Output the (x, y) coordinate of the center of the cell containing the given text.  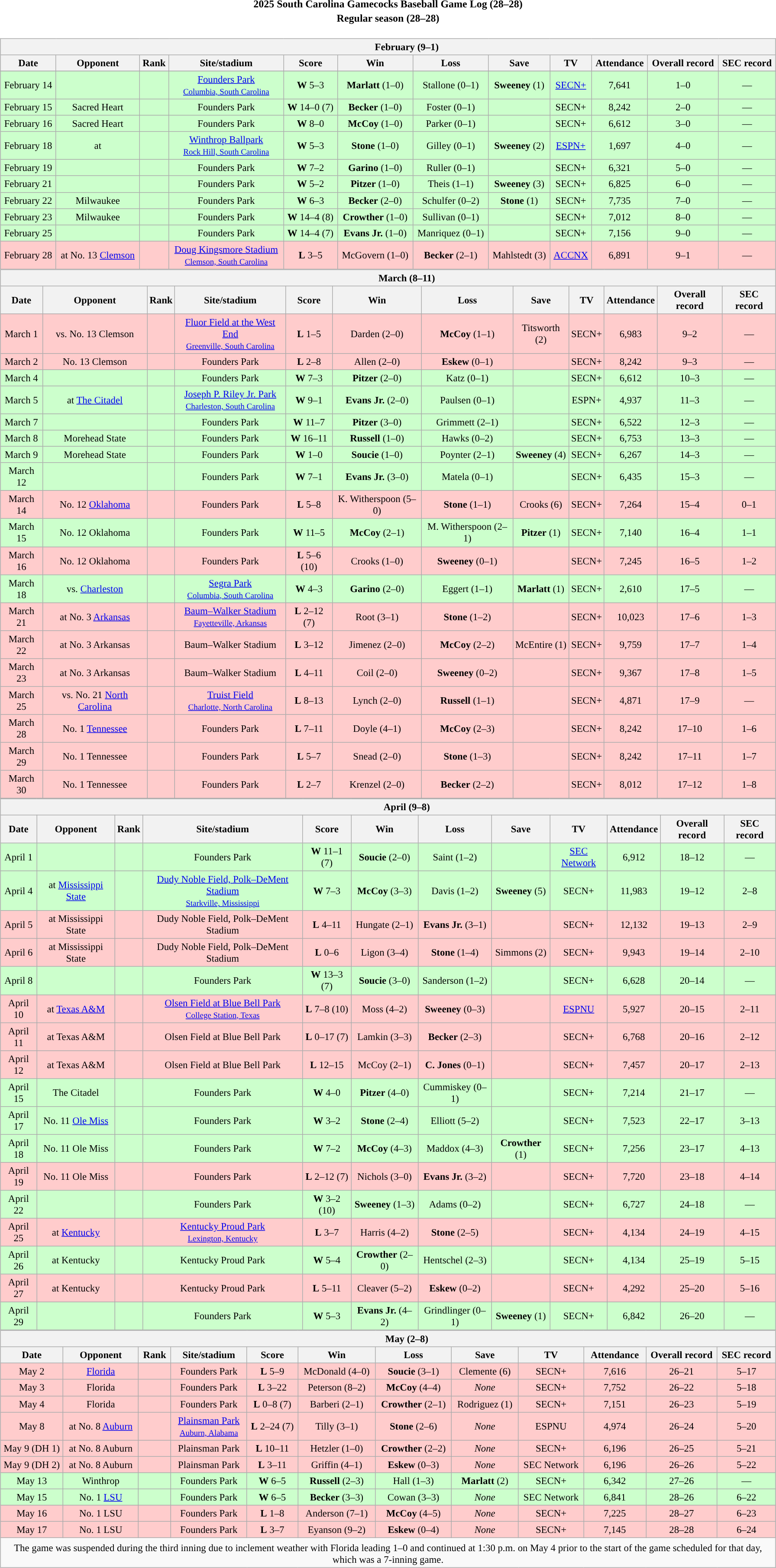
5–18 (747, 1388)
February 18 (29, 145)
Doyle (4–1) (377, 729)
17–12 (689, 784)
Katz (0–1) (467, 378)
Parker (0–1) (451, 124)
10–3 (689, 378)
10,023 (630, 616)
Elliott (5–2) (455, 1120)
March 8 (22, 438)
Snead (2–0) (377, 757)
W 11–7 (309, 422)
17–8 (689, 673)
McDonald (4–0) (337, 1372)
3–13 (750, 1120)
L 3–22 (272, 1388)
1–3 (749, 616)
Stone (1–4) (455, 953)
W 11–1 (7) (327, 857)
Ligon (3–4) (385, 953)
Sweeney (1–3) (385, 1204)
April (9–8) (388, 807)
Becker (2–2) (467, 784)
Stone (2–4) (385, 1120)
6,842 (634, 1317)
February 23 (29, 217)
9,943 (634, 953)
W 3–2 (327, 1120)
2–8 (750, 891)
Sweeney (0–2) (467, 673)
Sanderson (1–2) (455, 981)
4,937 (630, 400)
McCoy (4–3) (385, 1149)
March 30 (22, 784)
Evans Jr. (4–2) (385, 1317)
Stone (1–2) (467, 616)
March 14 (22, 505)
Pitzer (3–0) (377, 422)
Foster (0–1) (451, 107)
7,151 (615, 1404)
27–26 (682, 1481)
13–3 (689, 438)
Darden (2–0) (377, 334)
April 29 (19, 1317)
L 10–11 (272, 1448)
2–11 (750, 1008)
Eskew (0–1) (467, 362)
Evans Jr. (1–0) (375, 233)
Truist FieldCharlotte, North Carolina (230, 700)
April 11 (19, 1037)
March 2 (22, 362)
14–3 (689, 455)
W 14–0 (7) (310, 107)
Crowther (1) (521, 1149)
Soucie (2–0) (385, 857)
Segra ParkColumbia, South Carolina (230, 589)
6,435 (630, 477)
19–14 (692, 953)
April 22 (19, 1204)
L 5–8 (309, 505)
Schulfer (0–2) (451, 200)
Maddox (4–3) (455, 1149)
Eyanson (9–2) (337, 1529)
2–13 (750, 1065)
Barberi (2–1) (337, 1404)
at The Citadel (95, 400)
Sweeney (3) (519, 184)
9,759 (630, 645)
9–3 (689, 362)
6,342 (615, 1481)
May 17 (32, 1529)
7,641 (619, 85)
5–21 (747, 1448)
W 5–2 (310, 184)
1,697 (619, 145)
Clemente (6) (485, 1372)
Soucie (3–1) (414, 1372)
Grindlinger (0–1) (455, 1317)
May (2–8) (388, 1339)
Garino (2–0) (377, 589)
McCoy (4–5) (414, 1513)
Hall (1–3) (414, 1481)
Matela (0–1) (467, 477)
Eskew (0–4) (414, 1529)
L 1–8 (272, 1513)
Pitzer (1–0) (375, 184)
Hungate (2–1) (385, 924)
Becker (2–1) (451, 255)
2,610 (630, 589)
17–10 (689, 729)
Simmons (2) (521, 953)
Coil (2–0) (377, 673)
Hentschel (2–3) (455, 1260)
17–6 (689, 616)
Sweeney (0–3) (455, 1008)
May 9 (DH 2) (32, 1465)
7–0 (683, 200)
Rodriguez (1) (485, 1404)
1–5 (749, 673)
7,145 (615, 1529)
L 0–6 (327, 953)
7,752 (615, 1388)
Soucie (1–0) (377, 455)
Founders ParkColumbia, South Carolina (226, 85)
2–10 (750, 953)
W 11–5 (309, 532)
April 19 (19, 1176)
7,523 (634, 1120)
April 27 (19, 1288)
1–0 (683, 85)
L 2–24 (7) (272, 1426)
April 25 (19, 1233)
L 2–8 (309, 362)
Olsen Field at Blue Bell ParkCollege Station, Texas (223, 1008)
11–3 (689, 400)
Marlatt (2) (485, 1481)
McEntire (1) (540, 645)
28–27 (682, 1513)
Marlatt (1–0) (375, 85)
Joseph P. Riley Jr. ParkCharleston, South Carolina (230, 400)
1–6 (749, 729)
22–17 (692, 1120)
Russell (1–0) (377, 438)
Evans Jr. (3–0) (377, 477)
0–1 (749, 505)
7,256 (634, 1149)
Hetzler (1–0) (337, 1448)
February 28 (29, 255)
L 3–12 (309, 645)
March (8–11) (388, 278)
4–13 (750, 1149)
L 7–11 (309, 729)
L 3–5 (310, 255)
L 5–7 (309, 757)
20–17 (692, 1065)
4,871 (630, 700)
Russell (1–1) (467, 700)
February 14 (29, 85)
March 15 (22, 532)
April 4 (19, 891)
L 7–8 (10) (327, 1008)
March 21 (22, 616)
The Citadel (76, 1092)
Crowther (1–0) (375, 217)
W 14–4 (8) (310, 217)
Stone (1–0) (375, 145)
17–11 (689, 757)
April 12 (19, 1065)
18–12 (692, 857)
25–19 (692, 1260)
6,825 (619, 184)
McCoy (1–0) (375, 124)
March 22 (22, 645)
Doug Kingsmore StadiumClemson, South Carolina (226, 255)
Allen (2–0) (377, 362)
W 3–2 (10) (327, 1204)
Sweeney (0–1) (467, 561)
6,267 (630, 455)
6,891 (619, 255)
6,753 (630, 438)
Crooks (1–0) (377, 561)
March 9 (22, 455)
Stallone (0–1) (451, 85)
Root (3–1) (377, 616)
April 5 (19, 924)
7,457 (634, 1065)
6–23 (747, 1513)
Russell (2–3) (337, 1481)
February 21 (29, 184)
McCoy (2–2) (467, 645)
7,264 (630, 505)
1–2 (749, 561)
Stone (1–1) (467, 505)
Becker (2–0) (375, 200)
April 8 (19, 981)
April 6 (19, 953)
Becker (3–3) (337, 1497)
L 8–13 (309, 700)
Stone (1–3) (467, 757)
26–22 (682, 1388)
W 8–0 (310, 124)
7,245 (630, 561)
Eskew (0–2) (455, 1288)
McCoy (2–3) (467, 729)
Pitzer (1) (540, 532)
Paulsen (0–1) (467, 400)
21–17 (692, 1092)
5–22 (747, 1465)
Harris (4–2) (385, 1233)
Fluor Field at the West EndGreenville, South Carolina (230, 334)
17–7 (689, 645)
20–15 (692, 1008)
7,735 (619, 200)
2–0 (683, 107)
Dudy Noble Field, Polk–DeMent StadiumStarkville, Mississippi (223, 891)
7,720 (634, 1176)
at No. 13 Clemson (98, 255)
26–25 (682, 1448)
Peterson (8–2) (337, 1388)
February (9–1) (388, 47)
Cowan (3–3) (414, 1497)
L 0–17 (7) (327, 1037)
Mahlstedt (3) (519, 255)
Crowther (2–2) (414, 1448)
W 7–1 (309, 477)
Manriquez (0–1) (451, 233)
May 16 (32, 1513)
W 4–0 (327, 1092)
9–2 (689, 334)
26–21 (682, 1372)
1–7 (749, 757)
Lynch (2–0) (377, 700)
6,321 (619, 168)
March 29 (22, 757)
L 2–7 (309, 784)
L 5–9 (272, 1372)
26–24 (682, 1426)
5–19 (747, 1404)
6–22 (747, 1497)
6,727 (634, 1204)
April 17 (19, 1120)
McCoy (4–4) (414, 1388)
W 5–4 (327, 1260)
Crowther (2–0) (385, 1260)
6,628 (634, 981)
26–20 (692, 1317)
Pitzer (4–0) (385, 1092)
5–16 (750, 1288)
May 13 (32, 1481)
Plainsman ParkAuburn, Alabama (209, 1426)
19–13 (692, 924)
February 19 (29, 168)
W 4–3 (309, 589)
7,616 (615, 1372)
Winthrop (101, 1481)
26–23 (682, 1404)
W 6–3 (310, 200)
2–12 (750, 1037)
6–24 (747, 1529)
5–17 (747, 1372)
4–14 (750, 1176)
vs. No. 21 North Carolina (95, 700)
March 18 (22, 589)
April 10 (19, 1008)
March 4 (22, 378)
Davis (1–2) (455, 891)
4–0 (683, 145)
Kentucky Proud ParkLexington, Kentucky (223, 1233)
Evans Jr. (3–2) (455, 1176)
Stone (2–6) (414, 1426)
McCoy (1–1) (467, 334)
April 15 (19, 1092)
1–1 (749, 532)
6,912 (634, 857)
Winthrop BallparkRock Hill, South Carolina (226, 145)
L 1–5 (309, 334)
Theis (1–1) (451, 184)
28–28 (682, 1529)
Crowther (2–1) (414, 1404)
24–19 (692, 1233)
vs. Charleston (95, 589)
May 4 (32, 1404)
Titsworth (2) (540, 334)
C. Jones (0–1) (455, 1065)
Eskew (0–3) (414, 1465)
L 5–11 (327, 1288)
Pitzer (2–0) (377, 378)
K. Witherspoon (5–0) (377, 505)
Stone (2–5) (455, 1233)
Sweeney (5) (521, 891)
Moss (4–2) (385, 1008)
February 16 (29, 124)
Garino (1–0) (375, 168)
9–0 (683, 233)
15–3 (689, 477)
6–0 (683, 184)
McCoy (3–3) (385, 891)
6,983 (630, 334)
Tilly (3–1) (337, 1426)
7,012 (619, 217)
Soucie (3–0) (385, 981)
April 26 (19, 1260)
February 25 (29, 233)
20–14 (692, 981)
W 1–0 (309, 455)
5–15 (750, 1260)
March 16 (22, 561)
Saint (1–2) (455, 857)
Hawks (0–2) (467, 438)
1–4 (749, 645)
Crooks (6) (540, 505)
7,225 (615, 1513)
February 15 (29, 107)
Grimmett (2–1) (467, 422)
Eggert (1–1) (467, 589)
W 14–4 (7) (310, 233)
Jimenez (2–0) (377, 645)
Krenzel (2–0) (377, 784)
W 9–1 (309, 400)
Sweeney (2) (519, 145)
Cummiskey (0–1) (455, 1092)
1–8 (749, 784)
Evans Jr. (3–1) (455, 924)
Adams (0–2) (455, 1204)
McGovern (1–0) (375, 255)
May 15 (32, 1497)
7,140 (630, 532)
May 2 (32, 1372)
L 3–11 (272, 1465)
No. 13 Clemson (95, 362)
Lamkin (3–3) (385, 1037)
Poynter (2–1) (467, 455)
23–18 (692, 1176)
March 7 (22, 422)
L 12–15 (327, 1065)
16–4 (689, 532)
26–26 (682, 1465)
March 25 (22, 700)
Griffin (4–1) (337, 1465)
4–15 (750, 1233)
March 1 (22, 334)
Ruller (0–1) (451, 168)
12–3 (689, 422)
19–12 (692, 891)
17–9 (689, 700)
Marlatt (1) (540, 589)
6,841 (615, 1497)
3–0 (683, 124)
vs. No. 13 Clemson (95, 334)
25–20 (692, 1288)
28–26 (682, 1497)
11,983 (634, 891)
2–9 (750, 924)
March 28 (22, 729)
Sweeney (4) (540, 455)
W 16–11 (309, 438)
Evans Jr. (2–0) (377, 400)
17–5 (689, 589)
Nichols (3–0) (385, 1176)
March 12 (22, 477)
Cleaver (5–2) (385, 1288)
W 13–3 (7) (327, 981)
5,927 (634, 1008)
6,522 (630, 422)
Stone (1) (519, 200)
12,132 (634, 924)
8,012 (630, 784)
5–20 (747, 1426)
6,768 (634, 1037)
8–0 (683, 217)
March 5 (22, 400)
ACCNX (571, 255)
April 18 (19, 1149)
May 8 (32, 1426)
9–1 (683, 255)
Becker (1–0) (375, 107)
15–4 (689, 505)
4,974 (615, 1426)
23–17 (692, 1149)
at (98, 145)
M. Witherspoon (2–1) (467, 532)
May 3 (32, 1388)
7,156 (619, 233)
February 22 (29, 200)
16–5 (689, 561)
L 5–6 (10) (309, 561)
April 1 (19, 857)
Anderson (7–1) (337, 1513)
May 9 (DH 1) (32, 1448)
4,292 (634, 1288)
9,367 (630, 673)
March 23 (22, 673)
7,214 (634, 1092)
5–0 (683, 168)
Becker (2–3) (455, 1037)
Baum–Walker StadiumFayetteville, Arkansas (230, 616)
Sullivan (0–1) (451, 217)
24–18 (692, 1204)
L 0–8 (7) (272, 1404)
Gilley (0–1) (451, 145)
20–16 (692, 1037)
